Determine the [x, y] coordinate at the center of the cell enclosing the given text.  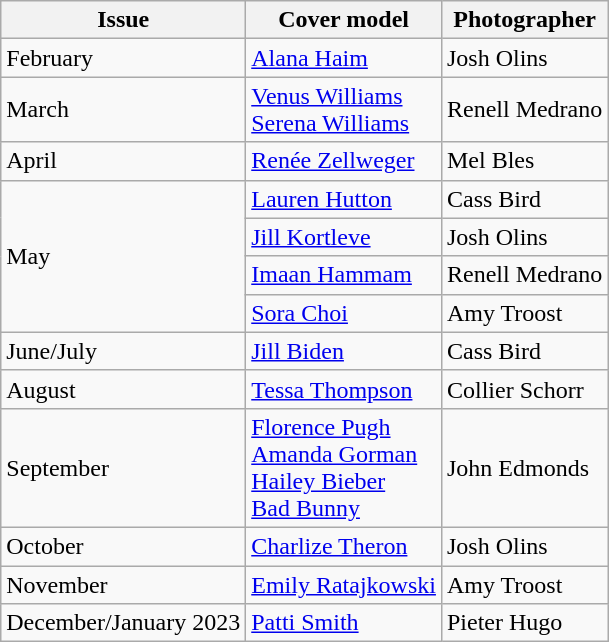
June/July [124, 351]
Collier Schorr [524, 389]
December/January 2023 [124, 623]
Florence PughAmanda GormanHailey BieberBad Bunny [344, 468]
Imaan Hammam [344, 275]
Emily Ratajkowski [344, 585]
March [124, 110]
Photographer [524, 20]
Cover model [344, 20]
Sora Choi [344, 313]
Jill Kortleve [344, 237]
May [124, 256]
Patti Smith [344, 623]
Venus WilliamsSerena Williams [344, 110]
Renée Zellweger [344, 161]
Pieter Hugo [524, 623]
October [124, 546]
Alana Haim [344, 58]
Lauren Hutton [344, 199]
Charlize Theron [344, 546]
Tessa Thompson [344, 389]
August [124, 389]
September [124, 468]
April [124, 161]
February [124, 58]
John Edmonds [524, 468]
Jill Biden [344, 351]
November [124, 585]
Issue [124, 20]
Mel Bles [524, 161]
